For the text-containing cell, return its midpoint in (X, Y) coordinate format. 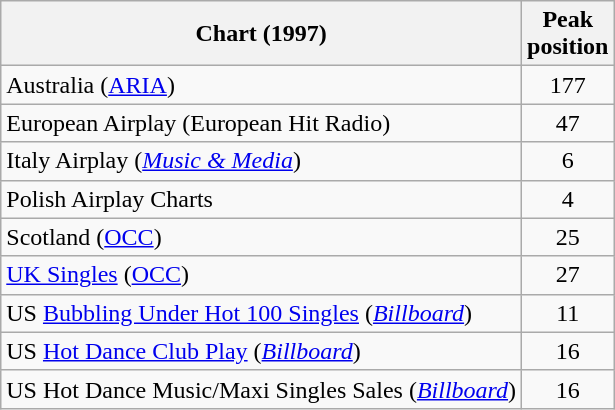
47 (568, 123)
UK Singles (OCC) (262, 275)
US Bubbling Under Hot 100 Singles (Billboard) (262, 313)
25 (568, 237)
Australia (ARIA) (262, 85)
US Hot Dance Club Play (Billboard) (262, 351)
27 (568, 275)
Chart (1997) (262, 34)
Polish Airplay Charts (262, 199)
Peakposition (568, 34)
US Hot Dance Music/Maxi Singles Sales (Billboard) (262, 389)
11 (568, 313)
177 (568, 85)
4 (568, 199)
6 (568, 161)
Italy Airplay (Music & Media) (262, 161)
European Airplay (European Hit Radio) (262, 123)
Scotland (OCC) (262, 237)
